Locate the cell with the specified text and output its (X, Y) center coordinate. 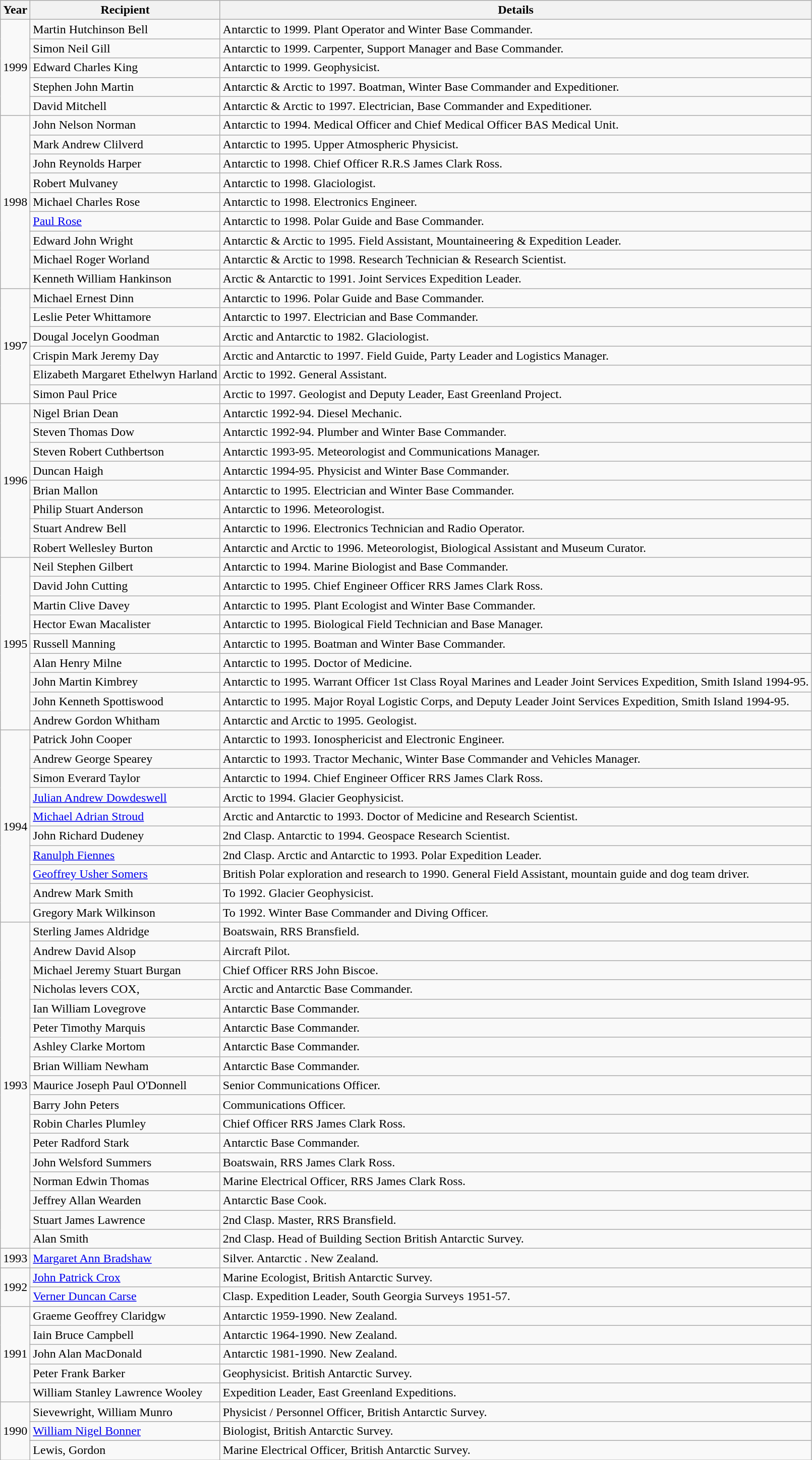
Antarctic & Arctic to 1995. Field Assistant, Mountaineering & Expedition Leader. (515, 241)
Paul Rose (125, 221)
Physicist / Personnel Officer, British Antarctic Survey. (515, 1412)
Year (15, 10)
Arctic to 1992. General Assistant. (515, 375)
Boatswain, RRS James Clark Ross. (515, 1162)
Jeffrey Allan Wearden (125, 1201)
Chief Officer RRS John Biscoe. (515, 970)
Peter Frank Barker (125, 1373)
Antarctic to 1994. Marine Biologist and Base Commander. (515, 567)
Expedition Leader, East Greenland Expeditions. (515, 1392)
Patrick John Cooper (125, 740)
Antarctic to 1998. Glaciologist. (515, 183)
To 1992. Glacier Geophysicist. (515, 893)
John Patrick Crox (125, 1277)
Michael Roger Worland (125, 260)
Antarctic to 1998. Electronics Engineer. (515, 202)
To 1992. Winter Base Commander and Diving Officer. (515, 913)
Antarctic and Arctic to 1995. Geologist. (515, 720)
John Martin Kimbrey (125, 682)
Nicholas levers COX, (125, 989)
Antarctic 1981-1990. New Zealand. (515, 1354)
Antarctic to 1993. Ionosphericist and Electronic Engineer. (515, 740)
Antarctic to 1995. Warrant Officer 1st Class Royal Marines and Leader Joint Services Expedition, Smith Island 1994-95. (515, 682)
Robin Charles Plumley (125, 1124)
John Richard Dudeney (125, 835)
Stuart Andrew Bell (125, 528)
Arctic and Antarctic to 1982. Glaciologist. (515, 336)
Antarctic 1994-95. Physicist and Winter Base Commander. (515, 471)
Hector Ewan Macalister (125, 625)
Kenneth William Hankinson (125, 279)
Ranulph Fiennes (125, 855)
Antarctic to 1994. Chief Engineer Officer RRS James Clark Ross. (515, 778)
Marine Ecologist, British Antarctic Survey. (515, 1277)
David John Cutting (125, 586)
Michael Ernest Dinn (125, 298)
Philip Stuart Anderson (125, 509)
Lewis, Gordon (125, 1450)
Antarctic to 1995. Plant Ecologist and Winter Base Commander. (515, 605)
Iain Bruce Campbell (125, 1335)
Michael Jeremy Stuart Burgan (125, 970)
John Alan MacDonald (125, 1354)
Antarctic 1993-95. Meteorologist and Communications Manager. (515, 452)
Antarctic & Arctic to 1997. Boatman, Winter Base Commander and Expeditioner. (515, 87)
Simon Neil Gill (125, 48)
Duncan Haigh (125, 471)
2nd Clasp. Head of Building Section British Antarctic Survey. (515, 1239)
Martin Clive Davey (125, 605)
John Reynolds Harper (125, 163)
Arctic and Antarctic to 1997. Field Guide, Party Leader and Logistics Manager. (515, 356)
Arctic and Antarctic to 1993. Doctor of Medicine and Research Scientist. (515, 816)
Leslie Peter Whittamore (125, 317)
Antarctic to 1996. Electronics Technician and Radio Operator. (515, 528)
1992 (15, 1287)
William Nigel Bonner (125, 1431)
Steven Thomas Dow (125, 432)
Julian Andrew Dowdeswell (125, 797)
Antarctic to 1998. Chief Officer R.R.S James Clark Ross. (515, 163)
Antarctic to 1995. Chief Engineer Officer RRS James Clark Ross. (515, 586)
Antarctic 1992-94. Plumber and Winter Base Commander. (515, 432)
Steven Robert Cuthbertson (125, 452)
Brian William Newham (125, 1066)
Simon Paul Price (125, 394)
Andrew George Spearey (125, 759)
Russell Manning (125, 644)
Dougal Jocelyn Goodman (125, 336)
Robert Mulvaney (125, 183)
1995 (15, 644)
1996 (15, 480)
Antarctic to 1995. Biological Field Technician and Base Manager. (515, 625)
Antarctic to 1999. Plant Operator and Winter Base Commander. (515, 29)
2nd Clasp. Arctic and Antarctic to 1993. Polar Expedition Leader. (515, 855)
Details (515, 10)
Antarctic to 1998. Polar Guide and Base Commander. (515, 221)
Alan Smith (125, 1239)
William Stanley Lawrence Wooley (125, 1392)
Aircraft Pilot. (515, 951)
Andrew Mark Smith (125, 893)
Andrew David Alsop (125, 951)
David Mitchell (125, 106)
Sterling James Aldridge (125, 932)
Stuart James Lawrence (125, 1220)
Marine Electrical Officer, British Antarctic Survey. (515, 1450)
Michael Charles Rose (125, 202)
1994 (15, 826)
Andrew Gordon Whitham (125, 720)
Silver. Antarctic . New Zealand. (515, 1258)
Antarctic to 1999. Geophysicist. (515, 68)
Alan Henry Milne (125, 663)
Antarctic to 1995. Upper Atmospheric Physicist. (515, 144)
Antarctic to 1994. Medical Officer and Chief Medical Officer BAS Medical Unit. (515, 125)
Verner Duncan Carse (125, 1297)
British Polar exploration and research to 1990. General Field Assistant, mountain guide and dog team driver. (515, 874)
Antarctic & Arctic to 1998. Research Technician & Research Scientist. (515, 260)
Recipient (125, 10)
Sievewright, William Munro (125, 1412)
Peter Radford Stark (125, 1143)
Arctic & Antarctic to 1991. Joint Services Expedition Leader. (515, 279)
Margaret Ann Bradshaw (125, 1258)
Arctic and Antarctic Base Commander. (515, 989)
Martin Hutchinson Bell (125, 29)
Edward Charles King (125, 68)
Geophysicist. British Antarctic Survey. (515, 1373)
Antarctic and Arctic to 1996. Meteorologist, Biological Assistant and Museum Curator. (515, 547)
Edward John Wright (125, 241)
Antarctic to 1995. Major Royal Logistic Corps, and Deputy Leader Joint Services Expedition, Smith Island 1994-95. (515, 701)
Boatswain, RRS Bransfield. (515, 932)
Antarctic to 1997. Electrician and Base Commander. (515, 317)
Robert Wellesley Burton (125, 547)
Clasp. Expedition Leader, South Georgia Surveys 1951-57. (515, 1297)
Geoffrey Usher Somers (125, 874)
Senior Communications Officer. (515, 1085)
Communications Officer. (515, 1104)
Antarctic to 1995. Doctor of Medicine. (515, 663)
Antarctic & Arctic to 1997. Electrician, Base Commander and Expeditioner. (515, 106)
Neil Stephen Gilbert (125, 567)
Crispin Mark Jeremy Day (125, 356)
Michael Adrian Stroud (125, 816)
Ashley Clarke Mortom (125, 1047)
Graeme Geoffrey Claridgw (125, 1316)
Simon Everard Taylor (125, 778)
Peter Timothy Marquis (125, 1028)
Marine Electrical Officer, RRS James Clark Ross. (515, 1182)
Ian William Lovegrove (125, 1008)
1991 (15, 1354)
1999 (15, 68)
Antarctic to 1999. Carpenter, Support Manager and Base Commander. (515, 48)
Antarctic 1992-94. Diesel Mechanic. (515, 413)
1990 (15, 1431)
Mark Andrew Clilverd (125, 144)
Antarctic to 1996. Meteorologist. (515, 509)
Antarctic to 1993. Tractor Mechanic, Winter Base Commander and Vehicles Manager. (515, 759)
Biologist, British Antarctic Survey. (515, 1431)
John Kenneth Spottiswood (125, 701)
1997 (15, 346)
1998 (15, 202)
2nd Clasp. Antarctic to 1994. Geospace Research Scientist. (515, 835)
Antarctic 1964-1990. New Zealand. (515, 1335)
Chief Officer RRS James Clark Ross. (515, 1124)
Brian Mallon (125, 490)
Arctic to 1997. Geologist and Deputy Leader, East Greenland Project. (515, 394)
Stephen John Martin (125, 87)
Gregory Mark Wilkinson (125, 913)
John Welsford Summers (125, 1162)
Antarctic to 1995. Electrician and Winter Base Commander. (515, 490)
Nigel Brian Dean (125, 413)
2nd Clasp. Master, RRS Bransfield. (515, 1220)
Arctic to 1994. Glacier Geophysicist. (515, 797)
Maurice Joseph Paul O'Donnell (125, 1085)
Elizabeth Margaret Ethelwyn Harland (125, 375)
Antarctic to 1995. Boatman and Winter Base Commander. (515, 644)
Norman Edwin Thomas (125, 1182)
Antarctic 1959-1990. New Zealand. (515, 1316)
John Nelson Norman (125, 125)
Antarctic to 1996. Polar Guide and Base Commander. (515, 298)
Antarctic Base Cook. (515, 1201)
Barry John Peters (125, 1104)
